Locate the cell with the specified text and output its [X, Y] center coordinate. 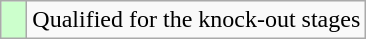
Qualified for the knock-out stages [196, 20]
